Extract the (X, Y) coordinate from the center of the cell holding the provided text.  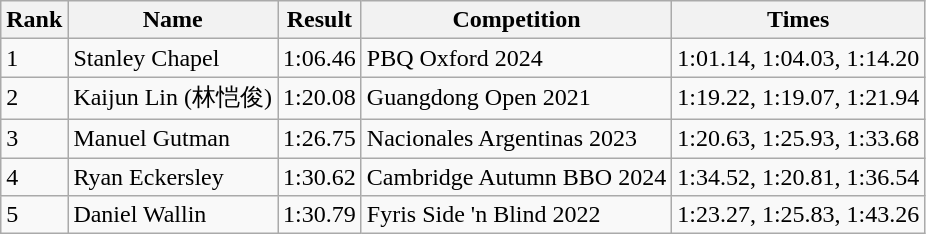
Name (173, 20)
4 (34, 177)
1:30.62 (320, 177)
Nacionales Argentinas 2023 (516, 138)
1:26.75 (320, 138)
1:20.08 (320, 98)
3 (34, 138)
1:30.79 (320, 215)
Fyris Side 'n Blind 2022 (516, 215)
Cambridge Autumn BBO 2024 (516, 177)
1:23.27, 1:25.83, 1:43.26 (798, 215)
Kaijun Lin (林恺俊) (173, 98)
Ryan Eckersley (173, 177)
1:01.14, 1:04.03, 1:14.20 (798, 58)
Times (798, 20)
Competition (516, 20)
Daniel Wallin (173, 215)
1:06.46 (320, 58)
1:34.52, 1:20.81, 1:36.54 (798, 177)
1:20.63, 1:25.93, 1:33.68 (798, 138)
1 (34, 58)
Result (320, 20)
PBQ Oxford 2024 (516, 58)
Rank (34, 20)
Stanley Chapel (173, 58)
Guangdong Open 2021 (516, 98)
2 (34, 98)
Manuel Gutman (173, 138)
1:19.22, 1:19.07, 1:21.94 (798, 98)
5 (34, 215)
